Find where the given text appears and provide that cell's center as (x, y) coordinate. 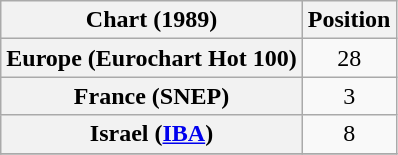
France (SNEP) (152, 96)
3 (349, 96)
Israel (IBA) (152, 134)
Europe (Eurochart Hot 100) (152, 58)
Chart (1989) (152, 20)
28 (349, 58)
Position (349, 20)
8 (349, 134)
